Locate the cell with the specified text and output its [X, Y] center coordinate. 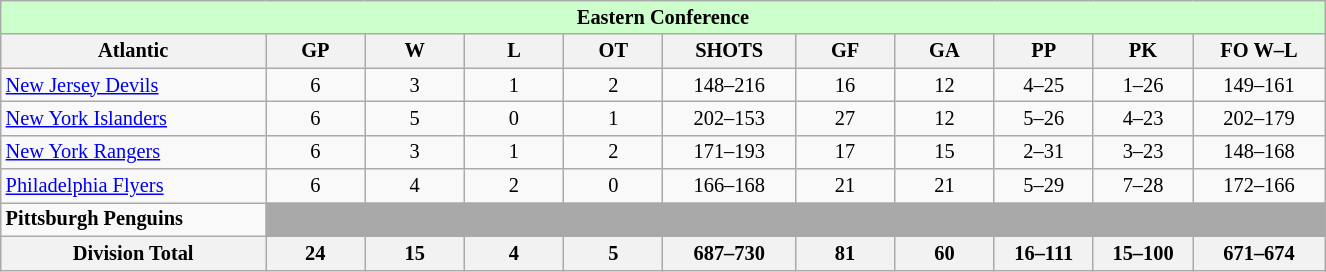
17 [844, 152]
PK [1142, 51]
60 [944, 253]
166–168 [729, 186]
GA [944, 51]
81 [844, 253]
148–168 [1260, 152]
1–26 [1142, 85]
7–28 [1142, 186]
New York Islanders [134, 118]
Eastern Conference [663, 17]
172–166 [1260, 186]
202–153 [729, 118]
L [514, 51]
OT [614, 51]
687–730 [729, 253]
FO W–L [1260, 51]
27 [844, 118]
SHOTS [729, 51]
Division Total [134, 253]
16–111 [1044, 253]
148–216 [729, 85]
New Jersey Devils [134, 85]
5–26 [1044, 118]
16 [844, 85]
GF [844, 51]
W [414, 51]
3–23 [1142, 152]
Atlantic [134, 51]
PP [1044, 51]
24 [316, 253]
202–179 [1260, 118]
4–23 [1142, 118]
15–100 [1142, 253]
New York Rangers [134, 152]
149–161 [1260, 85]
GP [316, 51]
Philadelphia Flyers [134, 186]
5–29 [1044, 186]
2–31 [1044, 152]
171–193 [729, 152]
4–25 [1044, 85]
Pittsburgh Penguins [134, 219]
671–674 [1260, 253]
